From the cell containing the given text, extract its center point as [X, Y] coordinate. 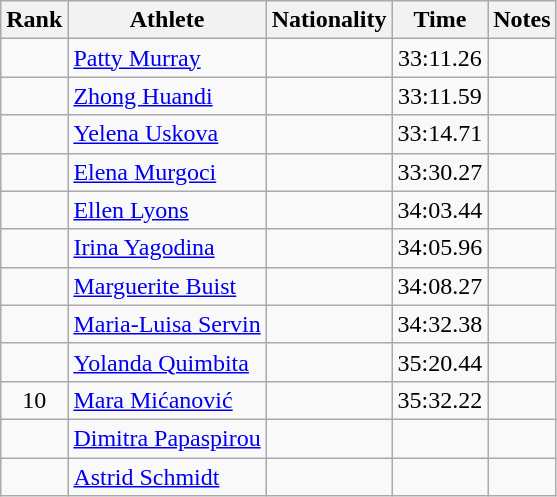
Yolanda Quimbita [167, 362]
33:11.59 [440, 96]
Time [440, 20]
Ellen Lyons [167, 210]
34:03.44 [440, 210]
Astrid Schmidt [167, 477]
35:20.44 [440, 362]
33:14.71 [440, 134]
Mara Mićanović [167, 400]
Dimitra Papaspirou [167, 438]
34:05.96 [440, 248]
Yelena Uskova [167, 134]
Patty Murray [167, 58]
Maria-Luisa Servin [167, 324]
10 [34, 400]
Nationality [329, 20]
Marguerite Buist [167, 286]
Rank [34, 20]
Zhong Huandi [167, 96]
35:32.22 [440, 400]
34:32.38 [440, 324]
Notes [522, 20]
Athlete [167, 20]
33:30.27 [440, 172]
Irina Yagodina [167, 248]
33:11.26 [440, 58]
34:08.27 [440, 286]
Elena Murgoci [167, 172]
